Determine the (x, y) coordinate at the center of the cell enclosing the given text.  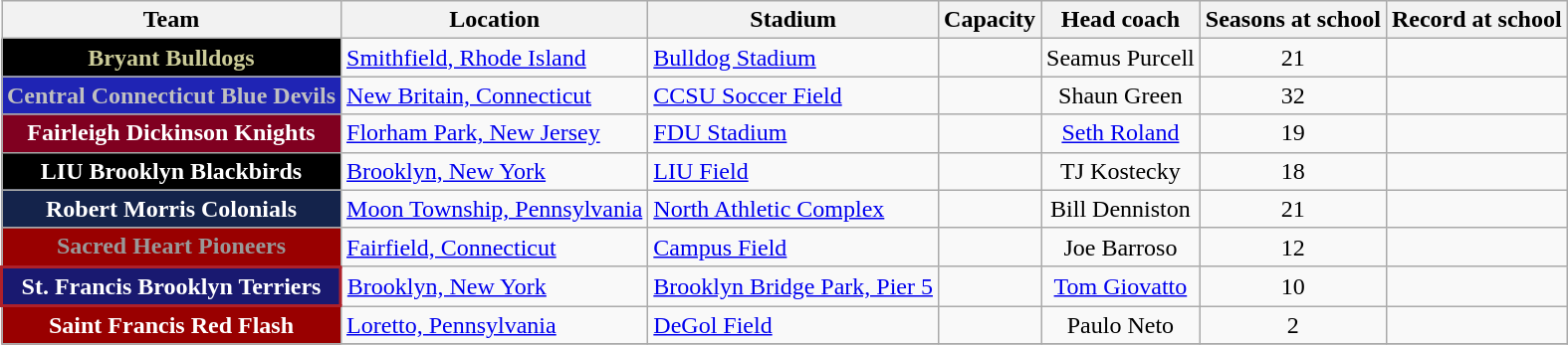
Fairleigh Dickinson Knights (171, 133)
Shaun Green (1121, 95)
Loretto, Pennsylvania (495, 326)
DeGol Field (793, 326)
Saint Francis Red Flash (171, 326)
Sacred Heart Pioneers (171, 247)
Joe Barroso (1121, 247)
Campus Field (793, 247)
32 (1292, 95)
Central Connecticut Blue Devils (171, 95)
LIU Brooklyn Blackbirds (171, 171)
Seasons at school (1292, 20)
LIU Field (793, 171)
Tom Giovatto (1121, 286)
FDU Stadium (793, 133)
Location (495, 20)
Bulldog Stadium (793, 58)
10 (1292, 286)
19 (1292, 133)
TJ Kostecky (1121, 171)
CCSU Soccer Field (793, 95)
Paulo Neto (1121, 326)
St. Francis Brooklyn Terriers (171, 286)
Stadium (793, 20)
Bill Denniston (1121, 209)
Florham Park, New Jersey (495, 133)
Moon Township, Pennsylvania (495, 209)
Record at school (1476, 20)
New Britain, Connecticut (495, 95)
Team (171, 20)
North Athletic Complex (793, 209)
Robert Morris Colonials (171, 209)
Brooklyn Bridge Park, Pier 5 (793, 286)
Fairfield, Connecticut (495, 247)
Bryant Bulldogs (171, 58)
Capacity (990, 20)
18 (1292, 171)
Seth Roland (1121, 133)
Seamus Purcell (1121, 58)
12 (1292, 247)
Head coach (1121, 20)
Smithfield, Rhode Island (495, 58)
2 (1292, 326)
